From the cell containing the given text, extract its center point as [X, Y] coordinate. 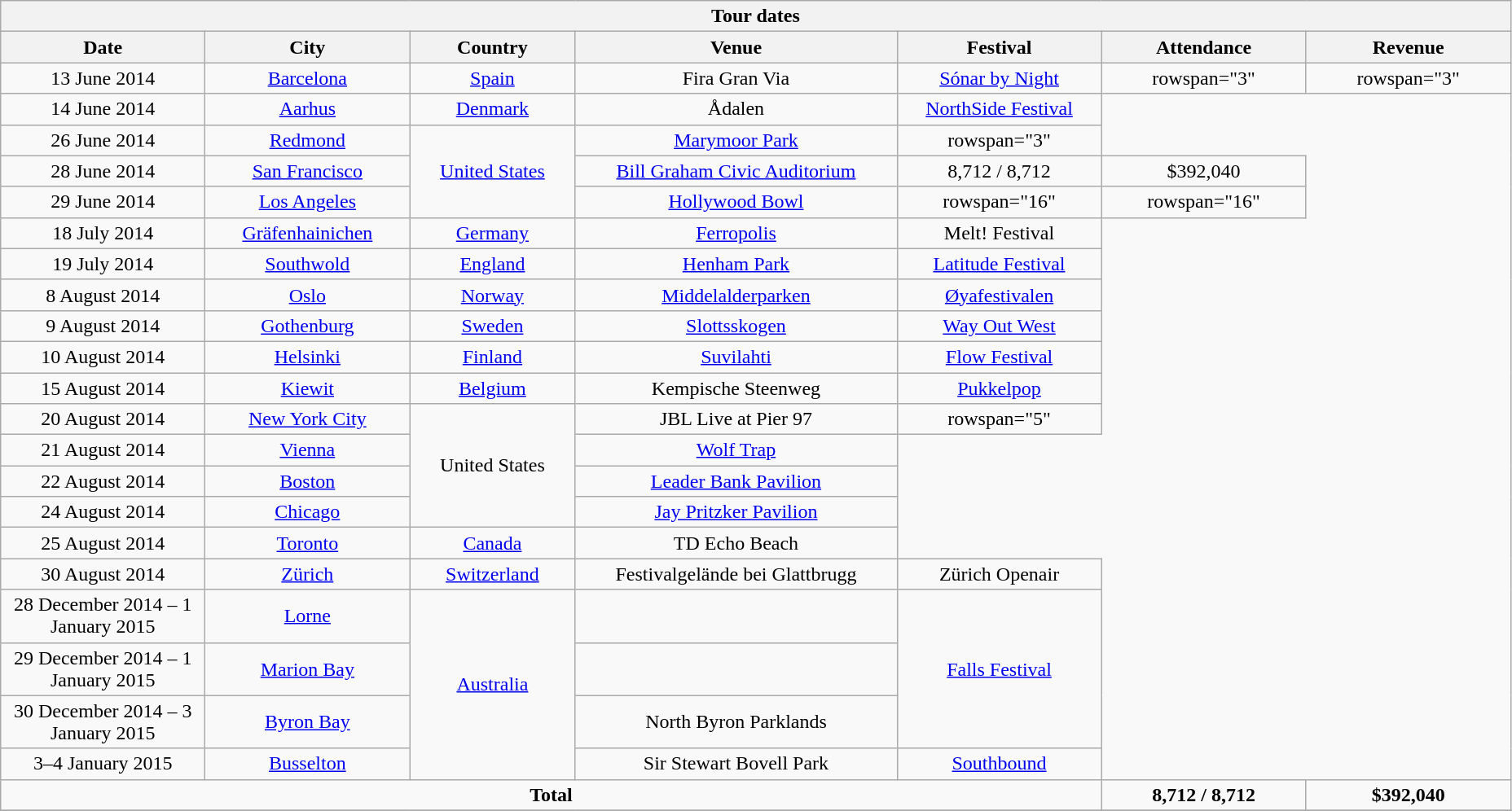
13 June 2014 [103, 78]
Wolf Trap [736, 450]
Australia [492, 684]
Busselton [308, 764]
Middelalderparken [736, 295]
28 December 2014 – 1 January 2015 [103, 616]
Finland [492, 357]
Falls Festival [999, 669]
Zürich Openair [999, 574]
Ådalen [736, 109]
JBL Live at Pier 97 [736, 419]
Kiewit [308, 388]
Gothenburg [308, 326]
19 July 2014 [103, 264]
Jay Pritzker Pavilion [736, 512]
15 August 2014 [103, 388]
30 August 2014 [103, 574]
NorthSide Festival [999, 109]
Gräfenhainichen [308, 233]
Country [492, 47]
Barcelona [308, 78]
22 August 2014 [103, 481]
Ferropolis [736, 233]
8 August 2014 [103, 295]
Marion Bay [308, 669]
Lorne [308, 616]
Southbound [999, 764]
Way Out West [999, 326]
10 August 2014 [103, 357]
30 December 2014 – 3 January 2015 [103, 721]
Redmond [308, 140]
Total [551, 795]
29 June 2014 [103, 202]
Flow Festival [999, 357]
Los Angeles [308, 202]
Switzerland [492, 574]
Festivalgelände bei Glattbrugg [736, 574]
Slottsskogen [736, 326]
Hollywood Bowl [736, 202]
City [308, 47]
Tour dates [756, 16]
Melt! Festival [999, 233]
28 June 2014 [103, 171]
Venue [736, 47]
Chicago [308, 512]
26 June 2014 [103, 140]
Henham Park [736, 264]
Latitude Festival [999, 264]
Sónar by Night [999, 78]
Leader Bank Pavilion [736, 481]
Date [103, 47]
Zürich [308, 574]
Fira Gran Via [736, 78]
TD Echo Beach [736, 543]
Attendance [1204, 47]
Bill Graham Civic Auditorium [736, 171]
Oslo [308, 295]
Boston [308, 481]
Norway [492, 295]
North Byron Parklands [736, 721]
Sweden [492, 326]
Øyafestivalen [999, 295]
29 December 2014 – 1 January 2015 [103, 669]
Spain [492, 78]
Canada [492, 543]
Southwold [308, 264]
24 August 2014 [103, 512]
25 August 2014 [103, 543]
Belgium [492, 388]
Byron Bay [308, 721]
Suvilahti [736, 357]
21 August 2014 [103, 450]
Vienna [308, 450]
Germany [492, 233]
14 June 2014 [103, 109]
rowspan="5" [999, 419]
3–4 January 2015 [103, 764]
Toronto [308, 543]
England [492, 264]
Aarhus [308, 109]
Denmark [492, 109]
Pukkelpop [999, 388]
20 August 2014 [103, 419]
Helsinki [308, 357]
Kempische Steenweg [736, 388]
New York City [308, 419]
Festival [999, 47]
Revenue [1408, 47]
San Francisco [308, 171]
9 August 2014 [103, 326]
18 July 2014 [103, 233]
Sir Stewart Bovell Park [736, 764]
Marymoor Park [736, 140]
